Pinpoint the cell where the given text exists, returning its [X, Y] midpoint coordinate. 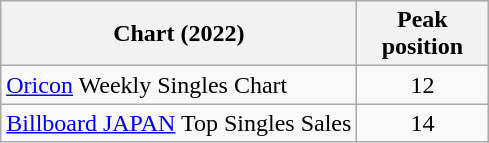
Peak position [422, 34]
Billboard JAPAN Top Singles Sales [179, 123]
14 [422, 123]
Chart (2022) [179, 34]
Oricon Weekly Singles Chart [179, 85]
12 [422, 85]
